Determine the (X, Y) coordinate at the center of the cell enclosing the given text.  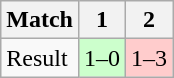
Result (40, 58)
2 (150, 20)
1–0 (102, 58)
1–3 (150, 58)
Match (40, 20)
1 (102, 20)
